Provide the (X, Y) coordinate of the cell's center where the given text is located.  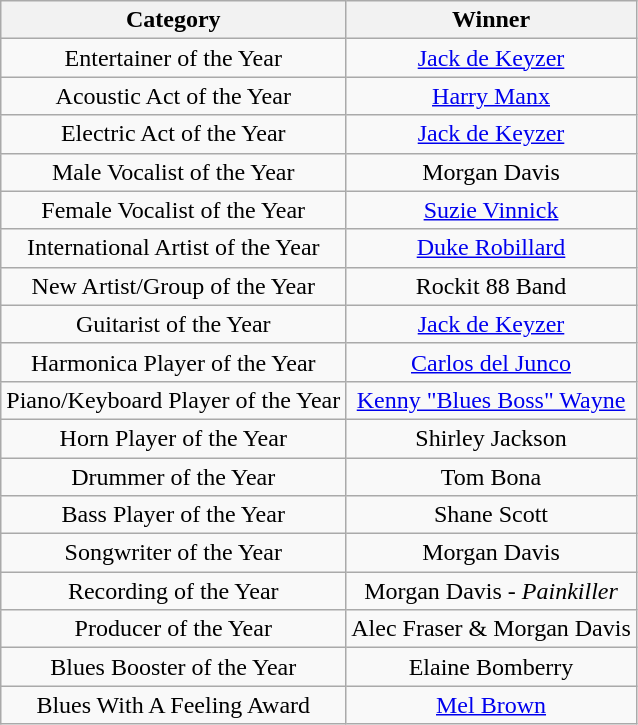
International Artist of the Year (174, 248)
Shane Scott (492, 515)
Kenny "Blues Boss" Wayne (492, 400)
Piano/Keyboard Player of the Year (174, 400)
Harry Manx (492, 96)
Category (174, 20)
Drummer of the Year (174, 477)
Songwriter of the Year (174, 553)
Blues With A Feeling Award (174, 705)
Carlos del Junco (492, 362)
Duke Robillard (492, 248)
Male Vocalist of the Year (174, 172)
Suzie Vinnick (492, 210)
Horn Player of the Year (174, 438)
Rockit 88 Band (492, 286)
Harmonica Player of the Year (174, 362)
Recording of the Year (174, 591)
Morgan Davis - Painkiller (492, 591)
Blues Booster of the Year (174, 667)
New Artist/Group of the Year (174, 286)
Guitarist of the Year (174, 324)
Shirley Jackson (492, 438)
Electric Act of the Year (174, 134)
Mel Brown (492, 705)
Acoustic Act of the Year (174, 96)
Female Vocalist of the Year (174, 210)
Entertainer of the Year (174, 58)
Tom Bona (492, 477)
Bass Player of the Year (174, 515)
Alec Fraser & Morgan Davis (492, 629)
Elaine Bomberry (492, 667)
Winner (492, 20)
Producer of the Year (174, 629)
